Locate the cell with the specified text and output its (x, y) center coordinate. 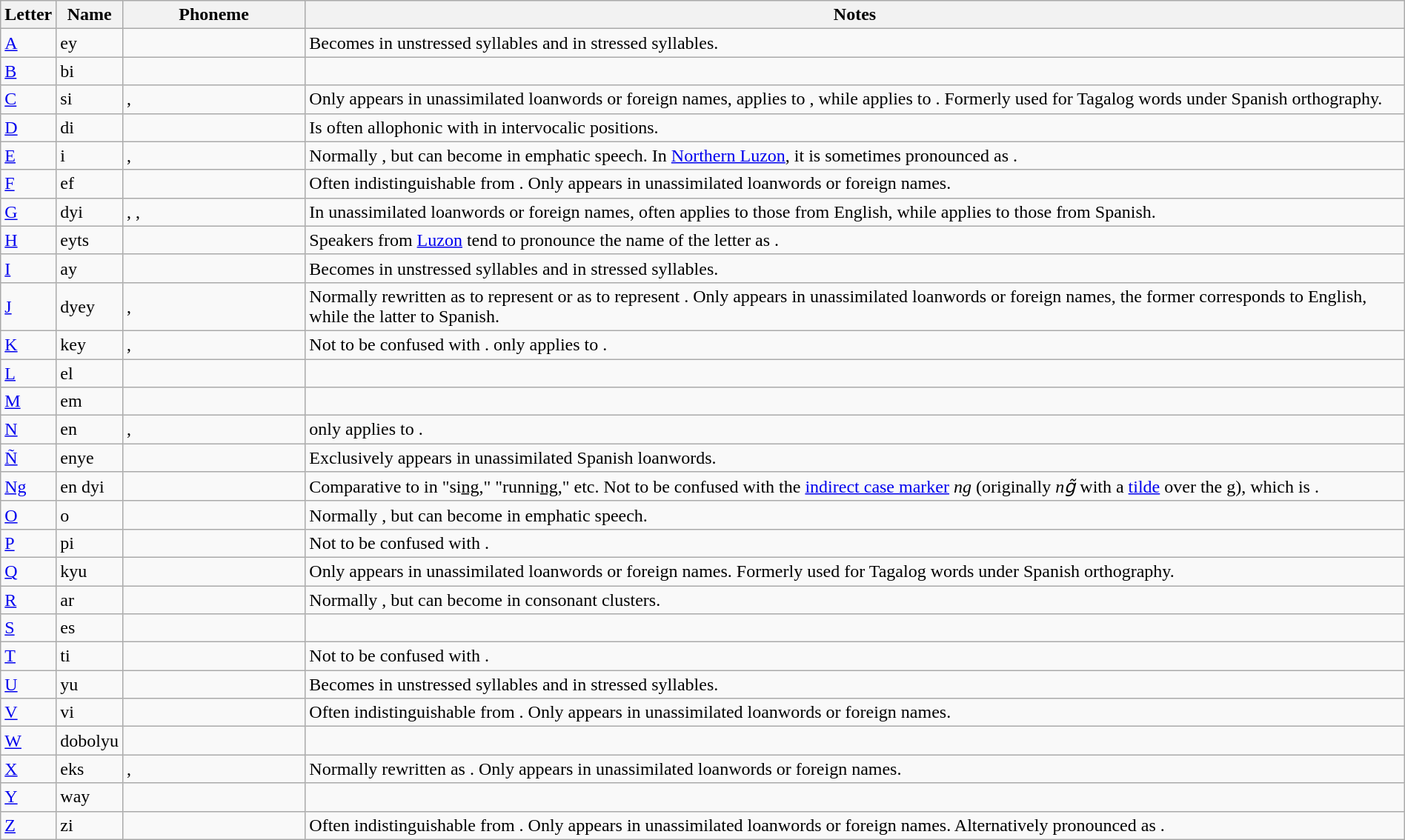
G (28, 212)
S (28, 628)
Is often allophonic with in intervocalic positions. (855, 127)
F (28, 184)
kyu (90, 571)
B (28, 71)
Not to be confused with . only applies to . (855, 344)
J (28, 307)
O (28, 515)
E (28, 156)
ay (90, 268)
X (28, 769)
ey (90, 43)
si (90, 99)
way (90, 797)
Often indistinguishable from . Only appears in unassimilated loanwords or foreign names. Alternatively pronounced as . (855, 825)
ti (90, 656)
Speakers from Luzon tend to pronounce the name of the letter as . (855, 240)
I (28, 268)
bi (90, 71)
dyey (90, 307)
In unassimilated loanwords or foreign names, often applies to those from English, while applies to those from Spanish. (855, 212)
vi (90, 713)
W (28, 741)
Exclusively appears in unassimilated Spanish loanwords. (855, 458)
A (28, 43)
D (28, 127)
Normally rewritten as . Only appears in unassimilated loanwords or foreign names. (855, 769)
o (90, 515)
Name (90, 15)
V (28, 713)
U (28, 684)
dyi (90, 212)
enye (90, 458)
P (28, 543)
Normally , but can become in emphatic speech. In Northern Luzon, it is sometimes pronounced as . (855, 156)
Y (28, 797)
Notes (855, 15)
Q (28, 571)
ef (90, 184)
Normally , but can become in consonant clusters. (855, 599)
H (28, 240)
yu (90, 684)
dobolyu (90, 741)
zi (90, 825)
Letter (28, 15)
Only appears in unassimilated loanwords or foreign names, applies to , while applies to . Formerly used for Tagalog words under Spanish orthography. (855, 99)
C (28, 99)
Normally , but can become in emphatic speech. (855, 515)
eks (90, 769)
pi (90, 543)
ar (90, 599)
en dyi (90, 487)
es (90, 628)
T (28, 656)
, , (214, 212)
i (90, 156)
N (28, 430)
en (90, 430)
Ng (28, 487)
el (90, 373)
Phoneme (214, 15)
M (28, 401)
L (28, 373)
Only appears in unassimilated loanwords or foreign names. Formerly used for Tagalog words under Spanish orthography. (855, 571)
Ñ (28, 458)
K (28, 344)
eyts (90, 240)
key (90, 344)
di (90, 127)
Z (28, 825)
Comparative to in "sing," "running," etc. Not to be confused with the indirect case marker ng (originally ng̃ with a tilde over the g), which is . (855, 487)
only applies to . (855, 430)
em (90, 401)
R (28, 599)
